From the cell containing the given text, extract its center point as (X, Y) coordinate. 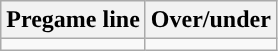
Over/under (210, 20)
Pregame line (74, 20)
